Provide the [x, y] coordinate of the cell's center where the given text is located.  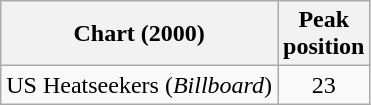
23 [324, 85]
Peakposition [324, 34]
US Heatseekers (Billboard) [140, 85]
Chart (2000) [140, 34]
